Pinpoint the cell where the given text exists, returning its (X, Y) midpoint coordinate. 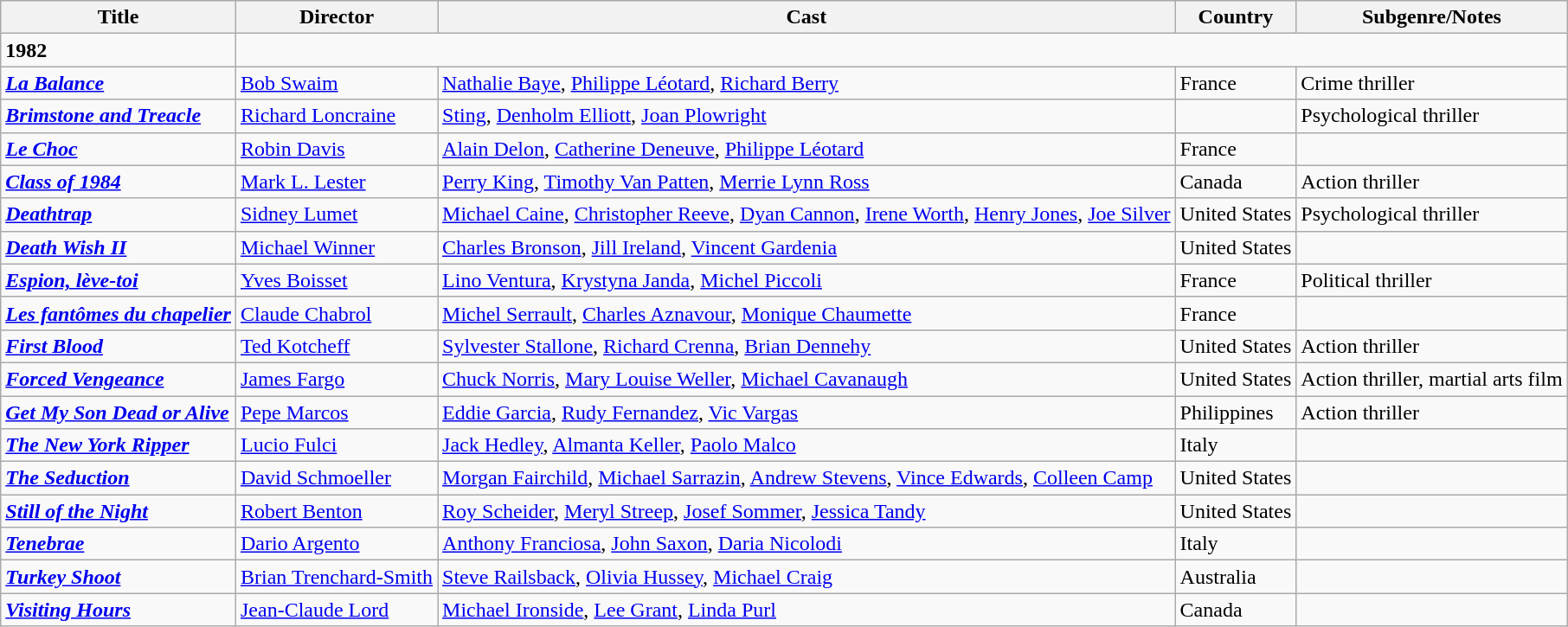
Deathtrap (119, 214)
Espion, lève-toi (119, 280)
Visiting Hours (119, 610)
Michael Ironside, Lee Grant, Linda Purl (806, 610)
Cast (806, 17)
Robert Benton (336, 511)
Le Choc (119, 149)
Lucio Fulci (336, 445)
The Seduction (119, 478)
Sting, Denholm Elliott, Joan Plowright (806, 116)
Michael Caine, Christopher Reeve, Dyan Cannon, Irene Worth, Henry Jones, Joe Silver (806, 214)
Jean-Claude Lord (336, 610)
Action thriller, martial arts film (1431, 379)
Ted Kotcheff (336, 346)
Yves Boisset (336, 280)
Director (336, 17)
Pepe Marcos (336, 413)
Michael Winner (336, 247)
Lino Ventura, Krystyna Janda, Michel Piccoli (806, 280)
Michel Serrault, Charles Aznavour, Monique Chaumette (806, 313)
Political thriller (1431, 280)
1982 (119, 50)
Chuck Norris, Mary Louise Weller, Michael Cavanaugh (806, 379)
Bob Swaim (336, 83)
Steve Railsback, Olivia Hussey, Michael Craig (806, 577)
The New York Ripper (119, 445)
Turkey Shoot (119, 577)
Mark L. Lester (336, 182)
Robin Davis (336, 149)
Dario Argento (336, 544)
Tenebrae (119, 544)
Crime thriller (1431, 83)
La Balance (119, 83)
Sylvester Stallone, Richard Crenna, Brian Dennehy (806, 346)
Charles Bronson, Jill Ireland, Vincent Gardenia (806, 247)
Perry King, Timothy Van Patten, Merrie Lynn Ross (806, 182)
Subgenre/Notes (1431, 17)
Country (1236, 17)
Roy Scheider, Meryl Streep, Josef Sommer, Jessica Tandy (806, 511)
Eddie Garcia, Rudy Fernandez, Vic Vargas (806, 413)
Morgan Fairchild, Michael Sarrazin, Andrew Stevens, Vince Edwards, Colleen Camp (806, 478)
Class of 1984 (119, 182)
Brimstone and Treacle (119, 116)
Jack Hedley, Almanta Keller, Paolo Malco (806, 445)
Sidney Lumet (336, 214)
Anthony Franciosa, John Saxon, Daria Nicolodi (806, 544)
Brian Trenchard-Smith (336, 577)
Forced Vengeance (119, 379)
Philippines (1236, 413)
First Blood (119, 346)
Australia (1236, 577)
Nathalie Baye, Philippe Léotard, Richard Berry (806, 83)
Claude Chabrol (336, 313)
Death Wish II (119, 247)
Still of the Night (119, 511)
Title (119, 17)
David Schmoeller (336, 478)
Alain Delon, Catherine Deneuve, Philippe Léotard (806, 149)
James Fargo (336, 379)
Richard Loncraine (336, 116)
Get My Son Dead or Alive (119, 413)
Les fantômes du chapelier (119, 313)
